For the text-containing cell, return its midpoint in [x, y] coordinate format. 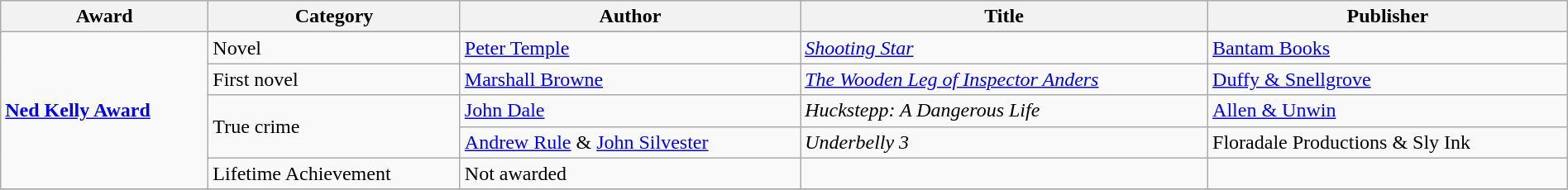
Huckstepp: A Dangerous Life [1004, 111]
Lifetime Achievement [334, 173]
Andrew Rule & John Silvester [630, 142]
Ned Kelly Award [104, 111]
First novel [334, 79]
Marshall Browne [630, 79]
True crime [334, 126]
Novel [334, 48]
Peter Temple [630, 48]
Duffy & Snellgrove [1388, 79]
Bantam Books [1388, 48]
Category [334, 17]
John Dale [630, 111]
Publisher [1388, 17]
The Wooden Leg of Inspector Anders [1004, 79]
Award [104, 17]
Not awarded [630, 173]
Title [1004, 17]
Shooting Star [1004, 48]
Author [630, 17]
Allen & Unwin [1388, 111]
Floradale Productions & Sly Ink [1388, 142]
Underbelly 3 [1004, 142]
